Find where the given text appears and provide that cell's center as (x, y) coordinate. 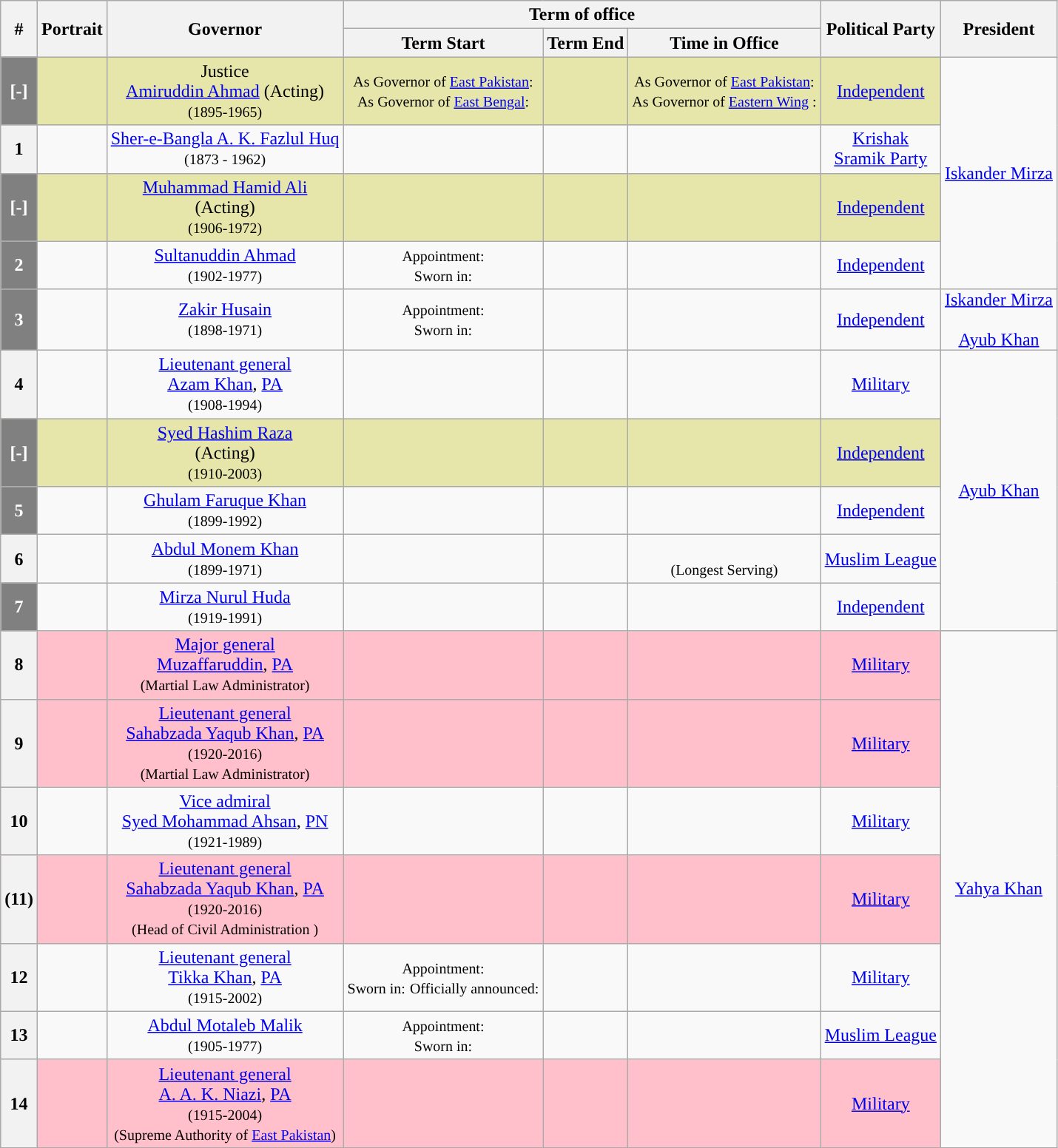
Appointment:Sworn in: Officially announced: (443, 977)
# (19, 29)
Time in Office (724, 43)
JusticeAmiruddin Ahmad (Acting)(1895-1965) (225, 91)
Abdul Monem Khan(1899-1971) (225, 559)
KrishakSramik Party (880, 149)
2 (19, 265)
(Longest Serving) (724, 559)
8 (19, 665)
5 (19, 510)
(11) (19, 899)
13 (19, 1036)
Yahya Khan (999, 889)
Vice admiralSyed Mohammad Ahsan, PN(1921-1989) (225, 821)
Lieutenant generalSahabzada Yaqub Khan, PA(1920-2016)(Martial Law Administrator) (225, 743)
Term End (586, 43)
Iskander MirzaAyub Khan (999, 320)
Syed Hashim Raza(Acting)(1910-2003) (225, 453)
Mirza Nurul Huda(1919-1991) (225, 607)
Term Start (443, 43)
6 (19, 559)
Sultanuddin Ahmad(1902-1977) (225, 265)
Governor (225, 29)
Major generalMuzaffaruddin, PA(Martial Law Administrator) (225, 665)
Term of office (582, 15)
Sher-e-Bangla A. K. Fazlul Huq(1873 - 1962) (225, 149)
3 (19, 320)
Lieutenant generalA. A. K. Niazi, PA(1915-2004)(Supreme Authority of East Pakistan) (225, 1104)
As Governor of East Pakistan:As Governor of Eastern Wing : (724, 91)
Iskander Mirza (999, 173)
Ghulam Faruque Khan(1899-1992) (225, 510)
9 (19, 743)
12 (19, 977)
Lieutenant generalAzam Khan, PA(1908-1994) (225, 385)
14 (19, 1104)
10 (19, 821)
7 (19, 607)
Muhammad Hamid Ali(Acting)(1906-1972) (225, 207)
4 (19, 385)
As Governor of East Pakistan:As Governor of East Bengal: (443, 91)
Ayub Khan (999, 491)
Lieutenant generalTikka Khan, PA(1915-2002) (225, 977)
President (999, 29)
Political Party (880, 29)
1 (19, 149)
Lieutenant generalSahabzada Yaqub Khan, PA(1920-2016)(Head of Civil Administration ) (225, 899)
Abdul Motaleb Malik(1905-1977) (225, 1036)
Portrait (72, 29)
Zakir Husain(1898-1971) (225, 320)
